Return the [X, Y] coordinate for the center point of the cell that contains the specified text.  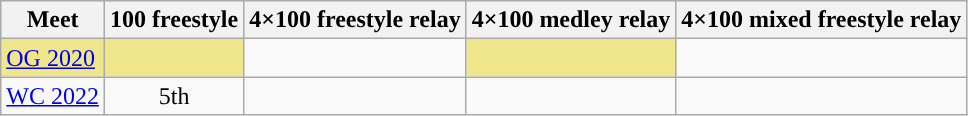
WC 2022 [53, 96]
4×100 mixed freestyle relay [822, 20]
4×100 freestyle relay [355, 20]
5th [174, 96]
OG 2020 [53, 58]
100 freestyle [174, 20]
4×100 medley relay [571, 20]
Meet [53, 20]
